For the text-containing cell, return its midpoint in [X, Y] coordinate format. 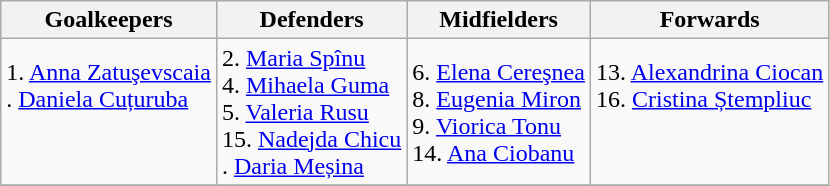
13. Alexandrina Ciocan 16. Cristina Ștempliuc [709, 112]
Defenders [311, 20]
Goalkeepers [109, 20]
Forwards [709, 20]
1. Anna Zatuşevscaia . Daniela Cuțuruba [109, 112]
Midfielders [499, 20]
6. Elena Cereşnea 8. Eugenia Miron 9. Viorica Tonu 14. Ana Ciobanu [499, 112]
2. Maria Spînu 4. Mihaela Guma 5. Valeria Rusu 15. Nadejda Chicu . Daria Meșina [311, 112]
